Detect which cell encompasses the target text, then output its (X, Y) center coordinate. 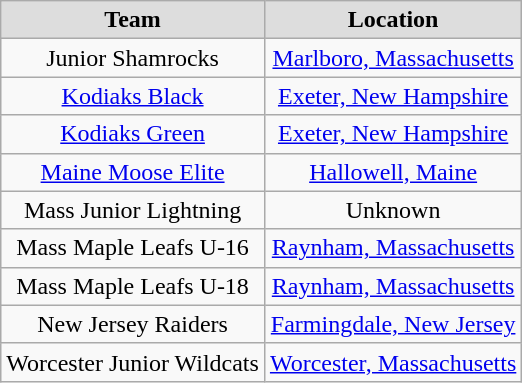
Kodiaks Black (133, 96)
Mass Junior Lightning (133, 210)
Maine Moose Elite (133, 172)
New Jersey Raiders (133, 324)
Team (133, 20)
Mass Maple Leafs U-18 (133, 286)
Worcester Junior Wildcats (133, 362)
Mass Maple Leafs U-16 (133, 248)
Location (392, 20)
Unknown (392, 210)
Junior Shamrocks (133, 58)
Kodiaks Green (133, 134)
Marlboro, Massachusetts (392, 58)
Farmingdale, New Jersey (392, 324)
Hallowell, Maine (392, 172)
Worcester, Massachusetts (392, 362)
